Determine the [x, y] coordinate at the center of the cell enclosing the given text.  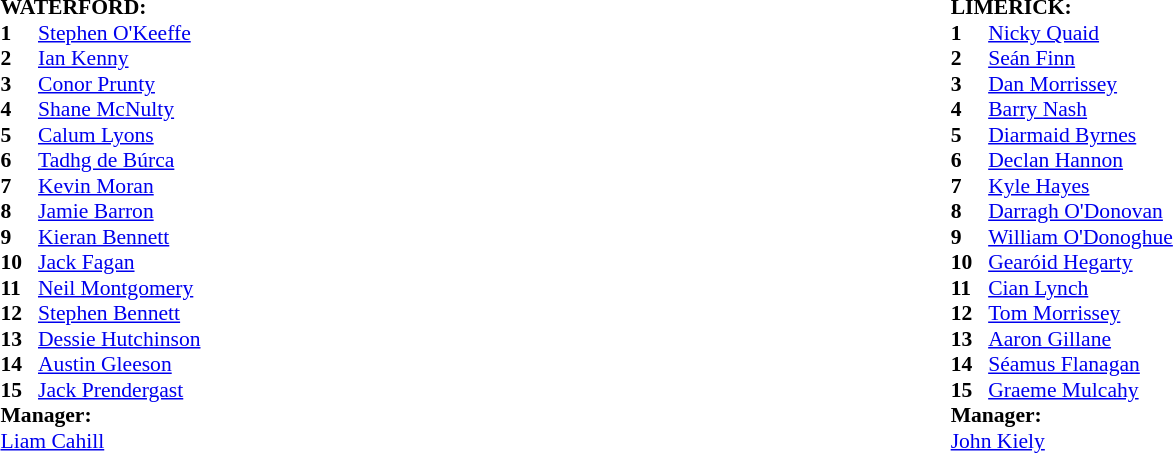
Jack Prendergast [119, 390]
Kieran Bennett [119, 237]
Austin Gleeson [119, 365]
Darragh O'Donovan [1080, 211]
Calum Lyons [119, 135]
Tadhg de Búrca [119, 161]
Diarmaid Byrnes [1080, 135]
Neil Montgomery [119, 288]
Nicky Quaid [1080, 33]
Jack Fagan [119, 263]
Stephen Bennett [119, 313]
William O'Donoghue [1080, 237]
Cian Lynch [1080, 288]
Tom Morrissey [1080, 313]
Jamie Barron [119, 211]
Declan Hannon [1080, 161]
Dan Morrissey [1080, 84]
Gearóid Hegarty [1080, 263]
Kevin Moran [119, 186]
Kyle Hayes [1080, 186]
Shane McNulty [119, 109]
Stephen O'Keeffe [119, 33]
Séamus Flanagan [1080, 365]
Aaron Gillane [1080, 339]
Ian Kenny [119, 59]
Conor Prunty [119, 84]
Dessie Hutchinson [119, 339]
Seán Finn [1080, 59]
Barry Nash [1080, 109]
Graeme Mulcahy [1080, 390]
